Determine the [X, Y] coordinate at the center of the cell enclosing the given text.  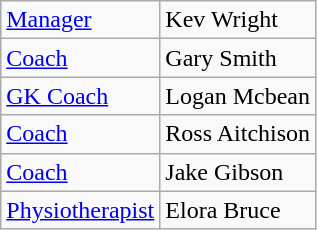
Elora Bruce [238, 210]
Kev Wright [238, 20]
Ross Aitchison [238, 134]
Jake Gibson [238, 172]
GK Coach [80, 96]
Gary Smith [238, 58]
Manager [80, 20]
Physiotherapist [80, 210]
Logan Mcbean [238, 96]
